Detect which cell encompasses the target text, then output its [X, Y] center coordinate. 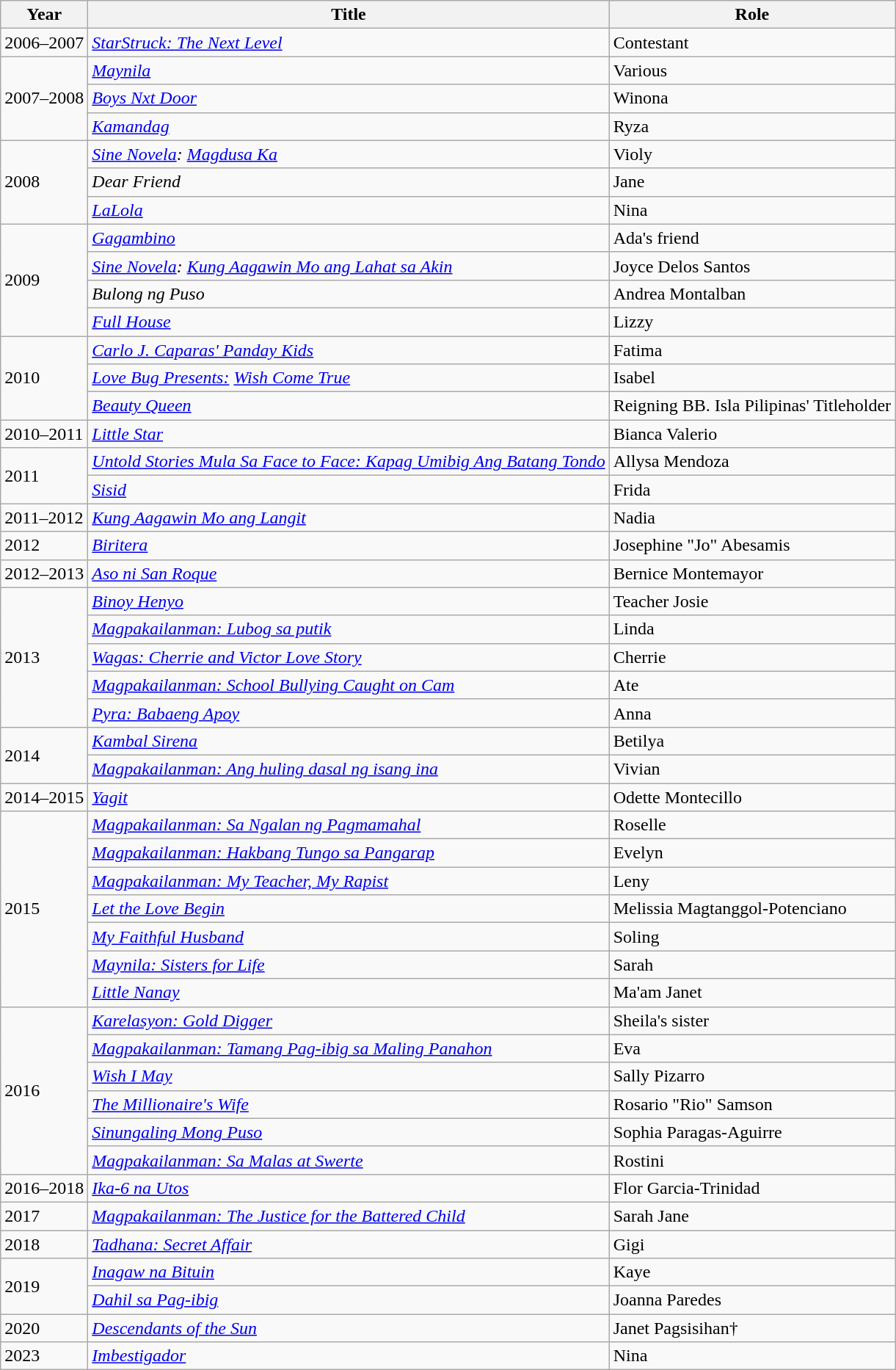
Magpakailanman: Sa Ngalan ng Pagmamahal [349, 825]
Boys Nxt Door [349, 98]
Sophia Paragas-Aguirre [751, 1132]
Sisid [349, 490]
Betilya [751, 741]
Biritera [349, 546]
2014–2015 [44, 797]
Karelasyon: Gold Digger [349, 1021]
Josephine "Jo" Abesamis [751, 546]
2018 [44, 1244]
Beauty Queen [349, 406]
Imbestigador [349, 1356]
Jane [751, 182]
Little Nanay [349, 993]
Descendants of the Sun [349, 1328]
2010 [44, 378]
Gagambino [349, 238]
2017 [44, 1216]
Vivian [751, 769]
Dahil sa Pag-ibig [349, 1300]
2010–2011 [44, 434]
The Millionaire's Wife [349, 1104]
Aso ni San Roque [349, 573]
Andrea Montalban [751, 294]
Bulong ng Puso [349, 294]
2013 [44, 657]
Magpakailanman: The Justice for the Battered Child [349, 1216]
Flor Garcia-Trinidad [751, 1188]
Contestant [751, 43]
Sine Novela: Magdusa Ka [349, 154]
Pyra: Babaeng Apoy [349, 713]
Wish I May [349, 1076]
Yagit [349, 797]
Title [349, 15]
Soling [751, 937]
Odette Montecillo [751, 797]
2023 [44, 1356]
2016 [44, 1090]
Full House [349, 322]
Maynila [349, 70]
2016–2018 [44, 1188]
Magpakailanman: Lubog sa putik [349, 629]
Anna [751, 713]
Leny [751, 881]
Kaye [751, 1272]
Janet Pagsisihan† [751, 1328]
2009 [44, 280]
Lizzy [751, 322]
Fatima [751, 350]
2012 [44, 546]
Untold Stories Mula Sa Face to Face: Kapag Umibig Ang Batang Tondo [349, 462]
Year [44, 15]
Let the Love Begin [349, 909]
Kamandag [349, 126]
2007–2008 [44, 98]
2014 [44, 755]
Gigi [751, 1244]
Carlo J. Caparas' Panday Kids [349, 350]
Magpakailanman: Hakbang Tungo sa Pangarap [349, 853]
Violy [751, 154]
Love Bug Presents: Wish Come True [349, 378]
Inagaw na Bituin [349, 1272]
Winona [751, 98]
2012–2013 [44, 573]
LaLola [349, 210]
Allysa Mendoza [751, 462]
Sarah Jane [751, 1216]
Sheila's sister [751, 1021]
Reigning BB. Isla Pilipinas' Titleholder [751, 406]
Roselle [751, 825]
Ate [751, 685]
Tadhana: Secret Affair [349, 1244]
Magpakailanman: Sa Malas at Swerte [349, 1160]
Ika-6 na Utos [349, 1188]
2015 [44, 909]
2020 [44, 1328]
Kambal Sirena [349, 741]
Bernice Montemayor [751, 573]
Wagas: Cherrie and Victor Love Story [349, 657]
2019 [44, 1286]
Sinungaling Mong Puso [349, 1132]
Ma'am Janet [751, 993]
Joanna Paredes [751, 1300]
Sally Pizarro [751, 1076]
Cherrie [751, 657]
Bianca Valerio [751, 434]
Ryza [751, 126]
Sarah [751, 965]
Dear Friend [349, 182]
Ada's friend [751, 238]
2011 [44, 476]
Rosario "Rio" Samson [751, 1104]
Frida [751, 490]
Kung Aagawin Mo ang Langit [349, 518]
Magpakailanman: School Bullying Caught on Cam [349, 685]
Rostini [751, 1160]
Maynila: Sisters for Life [349, 965]
Linda [751, 629]
2011–2012 [44, 518]
StarStruck: The Next Level [349, 43]
Little Star [349, 434]
Magpakailanman: Ang huling dasal ng isang ina [349, 769]
Eva [751, 1048]
Role [751, 15]
Joyce Delos Santos [751, 266]
Evelyn [751, 853]
My Faithful Husband [349, 937]
Various [751, 70]
Magpakailanman: Tamang Pag-ibig sa Maling Panahon [349, 1048]
Melissia Magtanggol-Potenciano [751, 909]
Nadia [751, 518]
Teacher Josie [751, 601]
2006–2007 [44, 43]
Isabel [751, 378]
Magpakailanman: My Teacher, My Rapist [349, 881]
Binoy Henyo [349, 601]
Sine Novela: Kung Aagawin Mo ang Lahat sa Akin [349, 266]
2008 [44, 182]
